Pinpoint the cell where the given text exists, returning its [X, Y] midpoint coordinate. 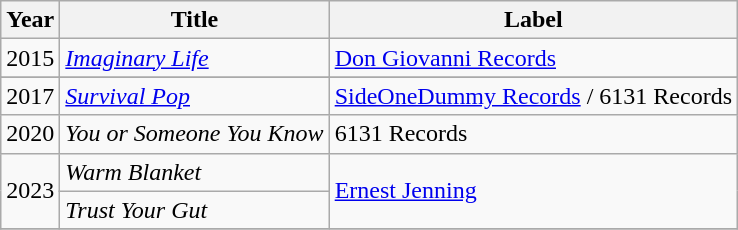
Title [194, 20]
Label [533, 20]
2020 [30, 134]
Warm Blanket [194, 172]
Don Giovanni Records [533, 58]
6131 Records [533, 134]
2017 [30, 96]
You or Someone You Know [194, 134]
Trust Your Gut [194, 210]
Imaginary Life [194, 58]
SideOneDummy Records / 6131 Records [533, 96]
2015 [30, 58]
Year [30, 20]
Survival Pop [194, 96]
2023 [30, 191]
Ernest Jenning [533, 191]
